Output the (x, y) coordinate of the center of the cell containing the given text.  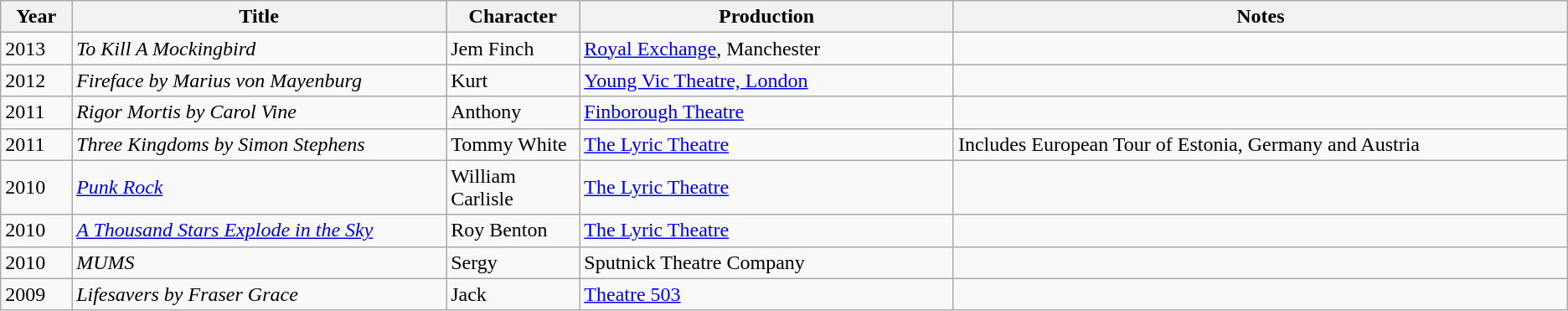
Jack (513, 294)
Tommy White (513, 144)
Three Kingdoms by Simon Stephens (260, 144)
Year (37, 17)
Rigor Mortis by Carol Vine (260, 112)
Sergy (513, 262)
Jem Finch (513, 49)
Fireface by Marius von Mayenburg (260, 80)
To Kill A Mockingbird (260, 49)
Finborough Theatre (767, 112)
Title (260, 17)
Includes European Tour of Estonia, Germany and Austria (1260, 144)
2009 (37, 294)
Production (767, 17)
Character (513, 17)
Anthony (513, 112)
Kurt (513, 80)
William Carlisle (513, 188)
2012 (37, 80)
Roy Benton (513, 231)
Lifesavers by Fraser Grace (260, 294)
Royal Exchange, Manchester (767, 49)
2013 (37, 49)
Notes (1260, 17)
A Thousand Stars Explode in the Sky (260, 231)
Theatre 503 (767, 294)
Young Vic Theatre, London (767, 80)
Punk Rock (260, 188)
MUMS (260, 262)
Sputnick Theatre Company (767, 262)
